From the cell containing the given text, extract its center point as [x, y] coordinate. 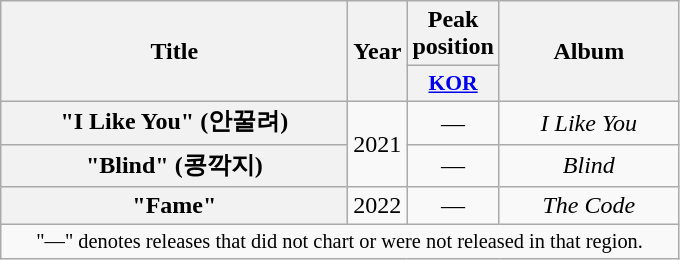
The Code [588, 206]
"I Like You" (안꿀려) [174, 122]
"—" denotes releases that did not chart or were not released in that region. [340, 242]
2021 [378, 144]
"Blind" (콩깍지) [174, 166]
KOR [453, 84]
2022 [378, 206]
Title [174, 52]
Blind [588, 166]
Peak position [453, 34]
Year [378, 52]
"Fame" [174, 206]
I Like You [588, 122]
Album [588, 52]
